Identify which cell holds the provided text, then report its (x, y) central coordinate. 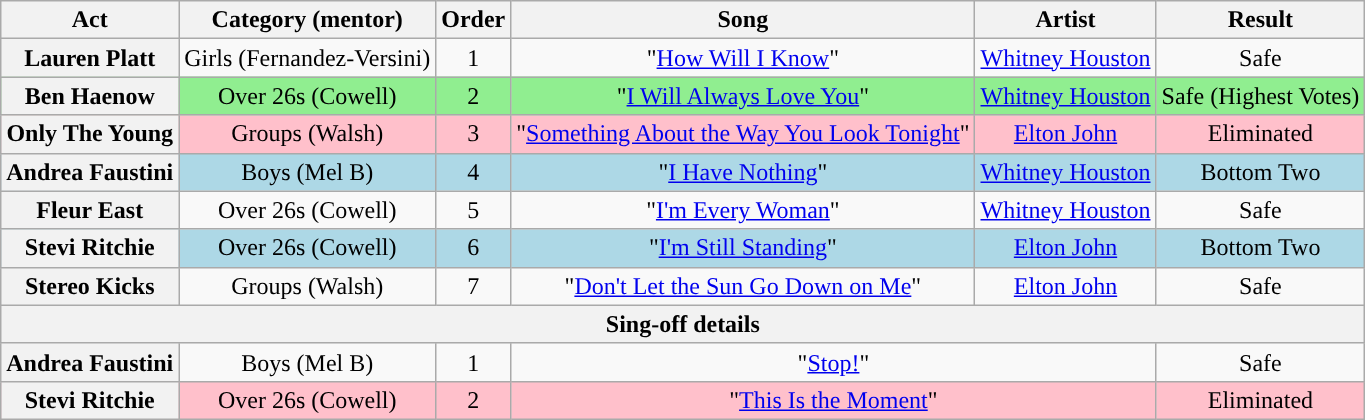
4 (474, 172)
"I Have Nothing" (743, 172)
Result (1260, 20)
7 (474, 286)
"How Will I Know" (743, 58)
Artist (1066, 20)
"I'm Every Woman" (743, 210)
"I Will Always Love You" (743, 96)
Stereo Kicks (90, 286)
Ben Haenow (90, 96)
"Something About the Way You Look Tonight" (743, 134)
Safe (Highest Votes) (1260, 96)
"Stop!" (834, 362)
Lauren Platt (90, 58)
Sing-off details (683, 324)
Order (474, 20)
"Don't Let the Sun Go Down on Me" (743, 286)
Category (mentor) (308, 20)
"This Is the Moment" (834, 400)
Act (90, 20)
3 (474, 134)
Song (743, 20)
Only The Young (90, 134)
Girls (Fernandez-Versini) (308, 58)
6 (474, 248)
Fleur East (90, 210)
"I'm Still Standing" (743, 248)
5 (474, 210)
